Search for the cell housing the specified text and yield its [x, y] center coordinate. 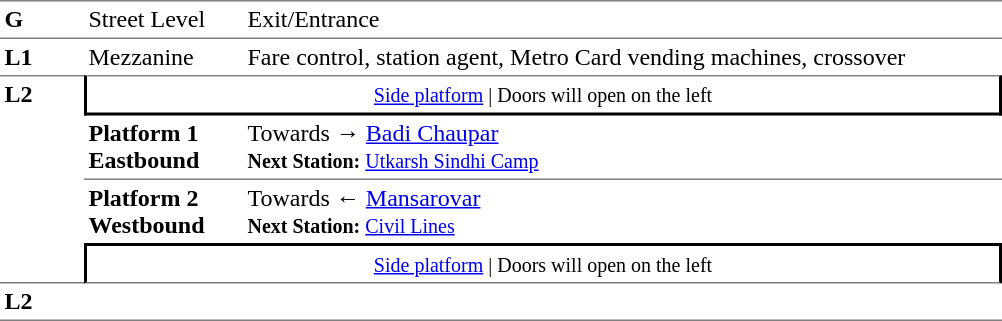
L2 [42, 179]
Mezzanine [164, 57]
Platform 1Eastbound [164, 148]
L1 [42, 57]
Street Level [164, 20]
Platform 2Westbound [164, 212]
G [42, 20]
Towards ← MansarovarNext Station: Civil Lines [622, 212]
Fare control, station agent, Metro Card vending machines, crossover [622, 57]
Exit/Entrance [622, 20]
Towards → Badi ChauparNext Station: Utkarsh Sindhi Camp [622, 148]
